Extract the [x, y] coordinate from the center of the cell holding the provided text.  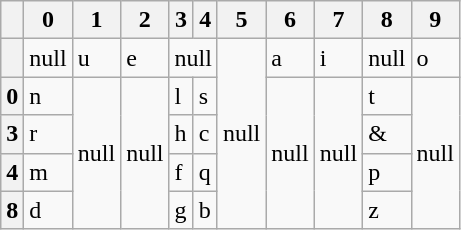
d [48, 210]
6 [290, 20]
q [205, 172]
u [96, 58]
c [205, 134]
z [387, 210]
r [48, 134]
& [387, 134]
i [338, 58]
m [48, 172]
h [181, 134]
2 [145, 20]
s [205, 96]
b [205, 210]
7 [338, 20]
5 [241, 20]
p [387, 172]
t [387, 96]
1 [96, 20]
9 [435, 20]
f [181, 172]
n [48, 96]
o [435, 58]
l [181, 96]
a [290, 58]
e [145, 58]
g [181, 210]
